Scan for the cell matching the given text and deliver its (X, Y) coordinate at center. 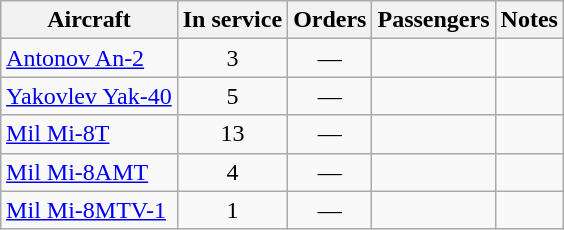
Mil Mi-8AMT (90, 172)
Notes (529, 20)
Mil Mi-8MTV-1 (90, 210)
In service (232, 20)
Mil Mi-8T (90, 134)
1 (232, 210)
Aircraft (90, 20)
4 (232, 172)
3 (232, 58)
Yakovlev Yak-40 (90, 96)
Antonov An-2 (90, 58)
Orders (330, 20)
Passengers (434, 20)
13 (232, 134)
5 (232, 96)
